Extract the [X, Y] coordinate from the center of the cell holding the provided text.  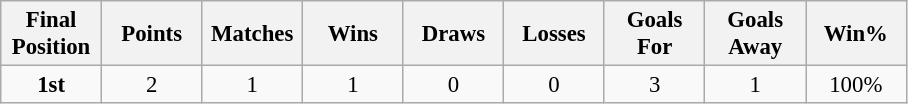
Goals Away [756, 34]
2 [152, 85]
Wins [354, 34]
Draws [454, 34]
3 [654, 85]
Goals For [654, 34]
Final Position [52, 34]
Points [152, 34]
100% [856, 85]
1st [52, 85]
Matches [252, 34]
Win% [856, 34]
Losses [554, 34]
